Return (x, y) of the center of cell containing provided text 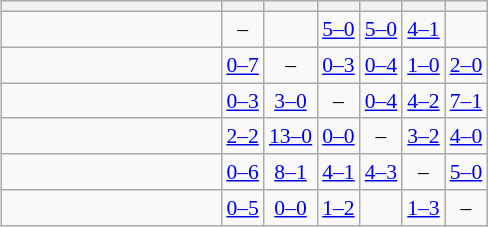
4–3 (382, 172)
1–0 (424, 65)
0–5 (242, 208)
0–7 (242, 65)
3–0 (290, 101)
4–0 (466, 136)
13–0 (290, 136)
8–1 (290, 172)
0–6 (242, 172)
7–1 (466, 101)
2–0 (466, 65)
2–2 (242, 136)
1–3 (424, 208)
3–2 (424, 136)
1–2 (338, 208)
4–2 (424, 101)
